Pinpoint the cell where the given text exists, returning its [x, y] midpoint coordinate. 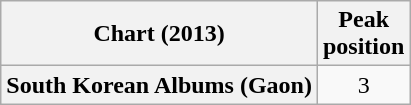
Peakposition [363, 34]
Chart (2013) [160, 34]
South Korean Albums (Gaon) [160, 85]
3 [363, 85]
